Pinpoint the cell where the given text exists, returning its [x, y] midpoint coordinate. 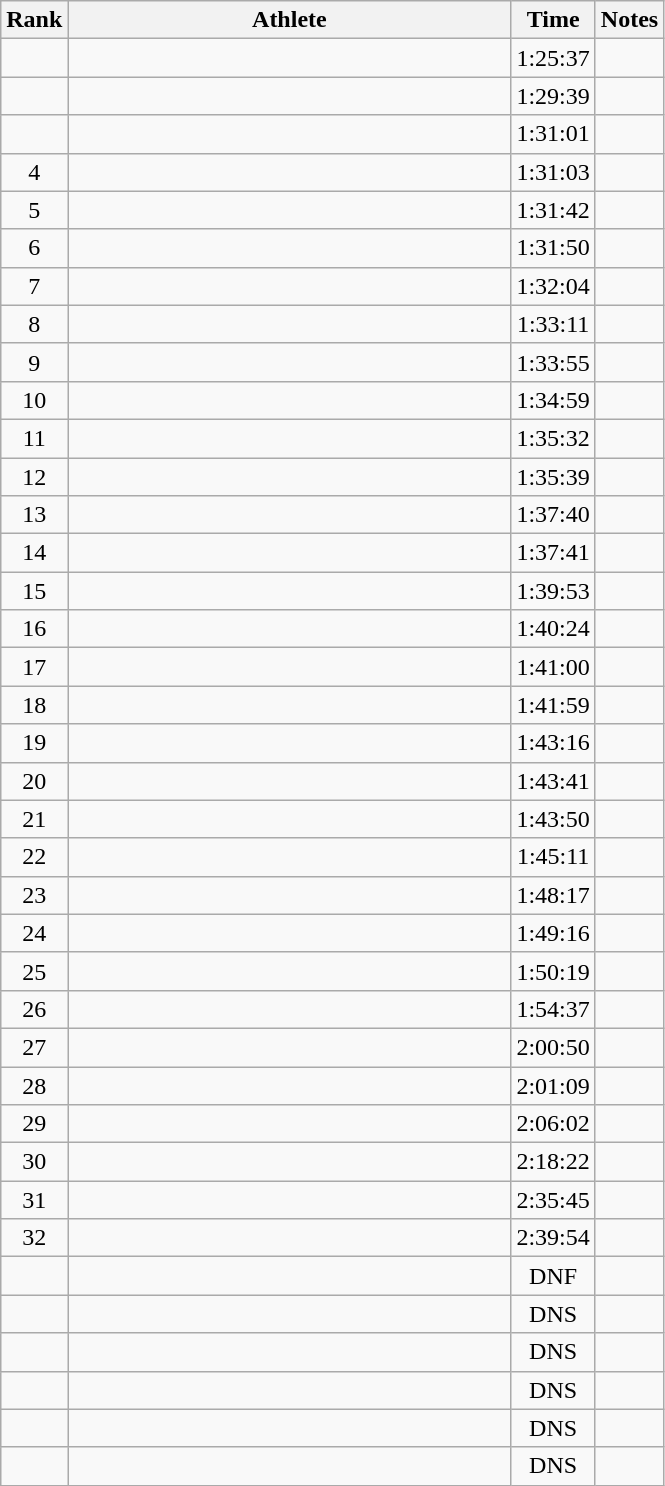
15 [34, 591]
8 [34, 324]
Notes [629, 20]
7 [34, 286]
1:39:53 [553, 591]
28 [34, 1085]
5 [34, 210]
Rank [34, 20]
13 [34, 515]
29 [34, 1124]
10 [34, 400]
1:54:37 [553, 1009]
1:32:04 [553, 286]
1:31:01 [553, 134]
1:45:11 [553, 857]
9 [34, 362]
Athlete [290, 20]
25 [34, 971]
19 [34, 743]
2:06:02 [553, 1124]
1:41:00 [553, 667]
1:29:39 [553, 96]
1:40:24 [553, 629]
1:31:42 [553, 210]
26 [34, 1009]
1:41:59 [553, 705]
22 [34, 857]
4 [34, 172]
1:48:17 [553, 895]
14 [34, 553]
2:00:50 [553, 1047]
2:01:09 [553, 1085]
27 [34, 1047]
12 [34, 477]
18 [34, 705]
Time [553, 20]
1:34:59 [553, 400]
20 [34, 781]
24 [34, 933]
1:43:41 [553, 781]
23 [34, 895]
32 [34, 1238]
11 [34, 438]
1:33:55 [553, 362]
1:50:19 [553, 971]
30 [34, 1162]
1:31:50 [553, 248]
21 [34, 819]
1:43:16 [553, 743]
1:33:11 [553, 324]
31 [34, 1200]
2:18:22 [553, 1162]
1:37:40 [553, 515]
16 [34, 629]
1:37:41 [553, 553]
1:43:50 [553, 819]
2:39:54 [553, 1238]
1:35:39 [553, 477]
1:49:16 [553, 933]
1:31:03 [553, 172]
DNF [553, 1276]
1:25:37 [553, 58]
6 [34, 248]
1:35:32 [553, 438]
2:35:45 [553, 1200]
17 [34, 667]
